Detect which cell encompasses the target text, then output its (x, y) center coordinate. 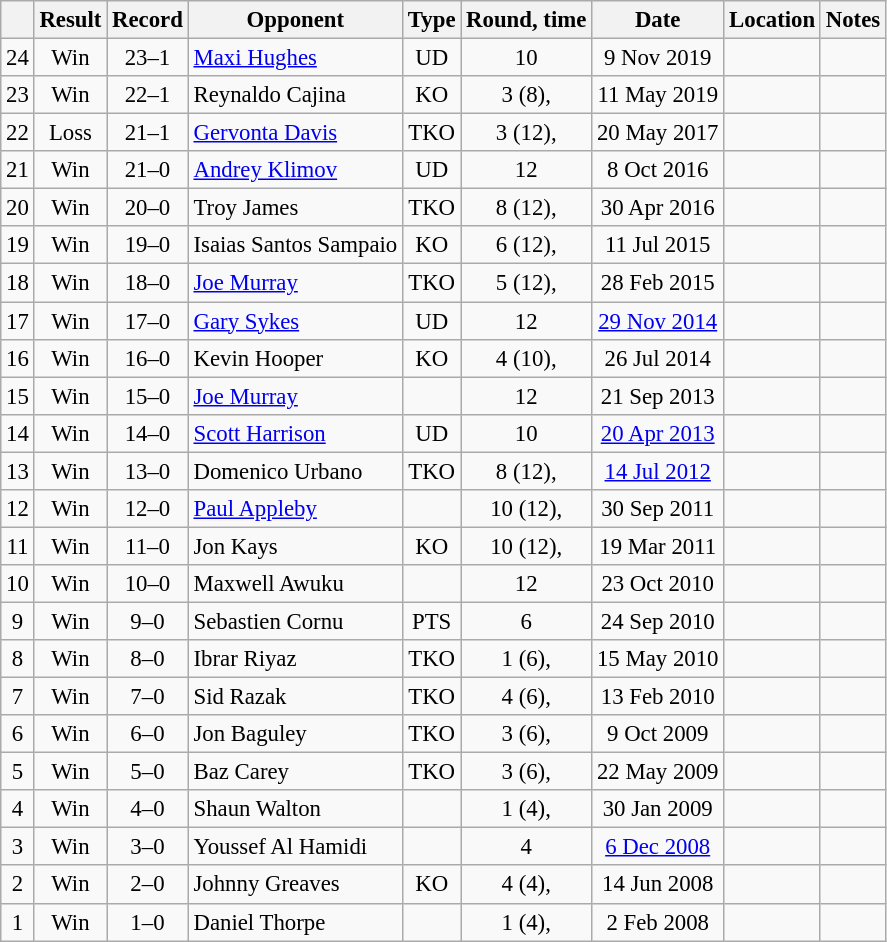
11 (18, 546)
12–0 (148, 509)
11 Jul 2015 (658, 245)
8 Oct 2016 (658, 170)
2–0 (148, 885)
Sebastien Cornu (295, 621)
Johnny Greaves (295, 885)
Sid Razak (295, 697)
Maxi Hughes (295, 58)
Maxwell Awuku (295, 584)
15 May 2010 (658, 659)
23–1 (148, 58)
Daniel Thorpe (295, 922)
Youssef Al Hamidi (295, 847)
4 (4), (526, 885)
Scott Harrison (295, 433)
19–0 (148, 245)
Round, time (526, 20)
21 (18, 170)
30 Apr 2016 (658, 208)
Shaun Walton (295, 809)
29 Nov 2014 (658, 321)
20–0 (148, 208)
18–0 (148, 283)
17–0 (148, 321)
20 (18, 208)
5 (12), (526, 283)
13 Feb 2010 (658, 697)
16–0 (148, 358)
9 (18, 621)
14 Jun 2008 (658, 885)
Paul Appleby (295, 509)
Type (432, 20)
9 Oct 2009 (658, 734)
1 (6), (526, 659)
13 (18, 471)
24 Sep 2010 (658, 621)
21–1 (148, 133)
2 (18, 885)
3 (8), (526, 95)
28 Feb 2015 (658, 283)
Kevin Hooper (295, 358)
Gervonta Davis (295, 133)
30 Jan 2009 (658, 809)
21 Sep 2013 (658, 396)
3 (18, 847)
5–0 (148, 772)
1 (18, 922)
20 May 2017 (658, 133)
10–0 (148, 584)
Loss (70, 133)
24 (18, 58)
23 (18, 95)
Andrey Klimov (295, 170)
13–0 (148, 471)
11 May 2019 (658, 95)
1–0 (148, 922)
3–0 (148, 847)
19 (18, 245)
Location (772, 20)
15–0 (148, 396)
7–0 (148, 697)
14–0 (148, 433)
16 (18, 358)
Reynaldo Cajina (295, 95)
Troy James (295, 208)
14 (18, 433)
23 Oct 2010 (658, 584)
Jon Kays (295, 546)
Date (658, 20)
20 Apr 2013 (658, 433)
6 Dec 2008 (658, 847)
11–0 (148, 546)
26 Jul 2014 (658, 358)
Jon Baguley (295, 734)
9 Nov 2019 (658, 58)
8–0 (148, 659)
6–0 (148, 734)
30 Sep 2011 (658, 509)
PTS (432, 621)
9–0 (148, 621)
Notes (852, 20)
7 (18, 697)
Record (148, 20)
15 (18, 396)
22 May 2009 (658, 772)
Domenico Urbano (295, 471)
3 (12), (526, 133)
4 (6), (526, 697)
19 Mar 2011 (658, 546)
4–0 (148, 809)
Baz Carey (295, 772)
18 (18, 283)
22–1 (148, 95)
6 (12), (526, 245)
Gary Sykes (295, 321)
8 (18, 659)
22 (18, 133)
21–0 (148, 170)
Result (70, 20)
17 (18, 321)
14 Jul 2012 (658, 471)
Ibrar Riyaz (295, 659)
5 (18, 772)
Isaias Santos Sampaio (295, 245)
Opponent (295, 20)
4 (10), (526, 358)
2 Feb 2008 (658, 922)
